Return (X, Y) of the center of cell containing provided text 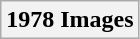
1978 Images (70, 20)
